For the text-containing cell, return its midpoint in [x, y] coordinate format. 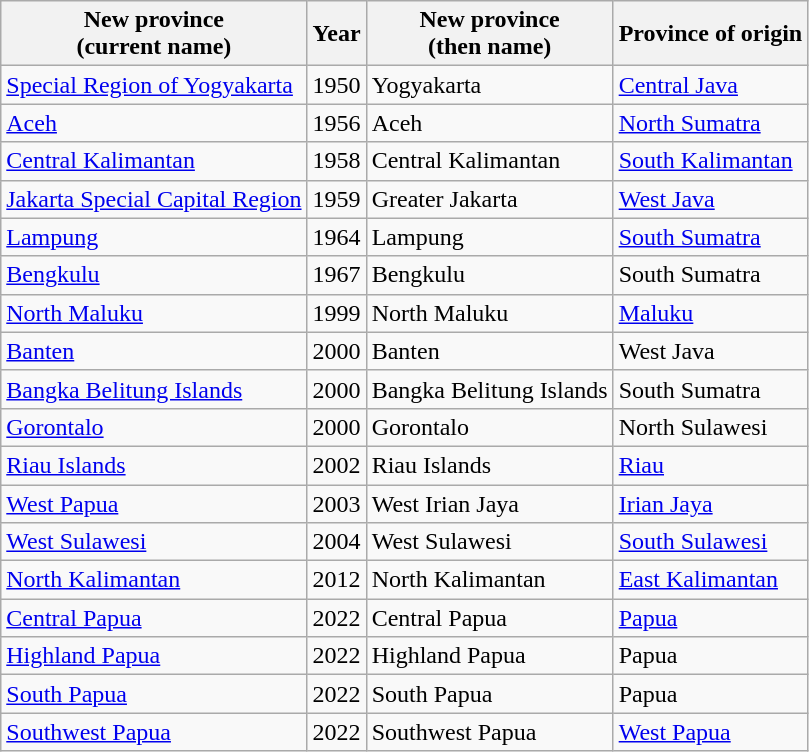
Jakarta Special Capital Region [154, 199]
Special Region of Yogyakarta [154, 85]
Year [336, 34]
2002 [336, 465]
Greater Jakarta [490, 199]
1956 [336, 123]
Central Java [710, 85]
Province of origin [710, 34]
North Sumatra [710, 123]
South Sulawesi [710, 542]
New province(current name) [154, 34]
Maluku [710, 313]
New province(then name) [490, 34]
1967 [336, 275]
East Kalimantan [710, 580]
1959 [336, 199]
1958 [336, 161]
1950 [336, 85]
2004 [336, 542]
Irian Jaya [710, 503]
Yogyakarta [490, 85]
South Kalimantan [710, 161]
1999 [336, 313]
1964 [336, 237]
Riau [710, 465]
2003 [336, 503]
North Sulawesi [710, 427]
2012 [336, 580]
West Irian Jaya [490, 503]
